Scan for the cell matching the given text and deliver its [X, Y] coordinate at center. 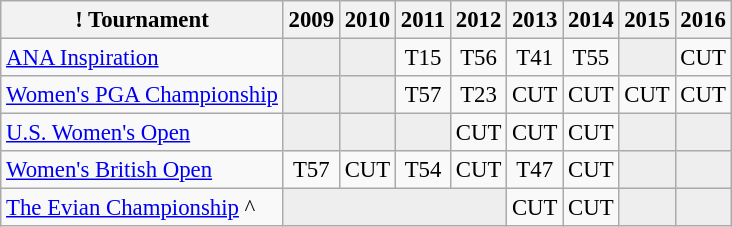
ANA Inspiration [142, 58]
T55 [591, 58]
T54 [424, 170]
Women's British Open [142, 170]
2014 [591, 20]
Women's PGA Championship [142, 95]
2009 [311, 20]
U.S. Women's Open [142, 133]
T23 [478, 95]
T41 [535, 58]
The Evian Championship ^ [142, 208]
2013 [535, 20]
T15 [424, 58]
2011 [424, 20]
2010 [367, 20]
T47 [535, 170]
2015 [647, 20]
! Tournament [142, 20]
2016 [703, 20]
T56 [478, 58]
2012 [478, 20]
